For the text-containing cell, return its midpoint in [X, Y] coordinate format. 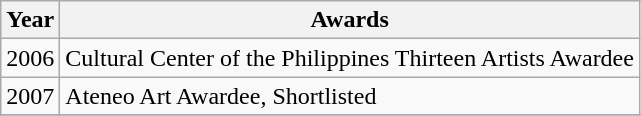
Year [30, 20]
Cultural Center of the Philippines Thirteen Artists Awardee [350, 58]
2006 [30, 58]
Awards [350, 20]
2007 [30, 96]
Ateneo Art Awardee, Shortlisted [350, 96]
